Locate the cell with the specified text and output its (x, y) center coordinate. 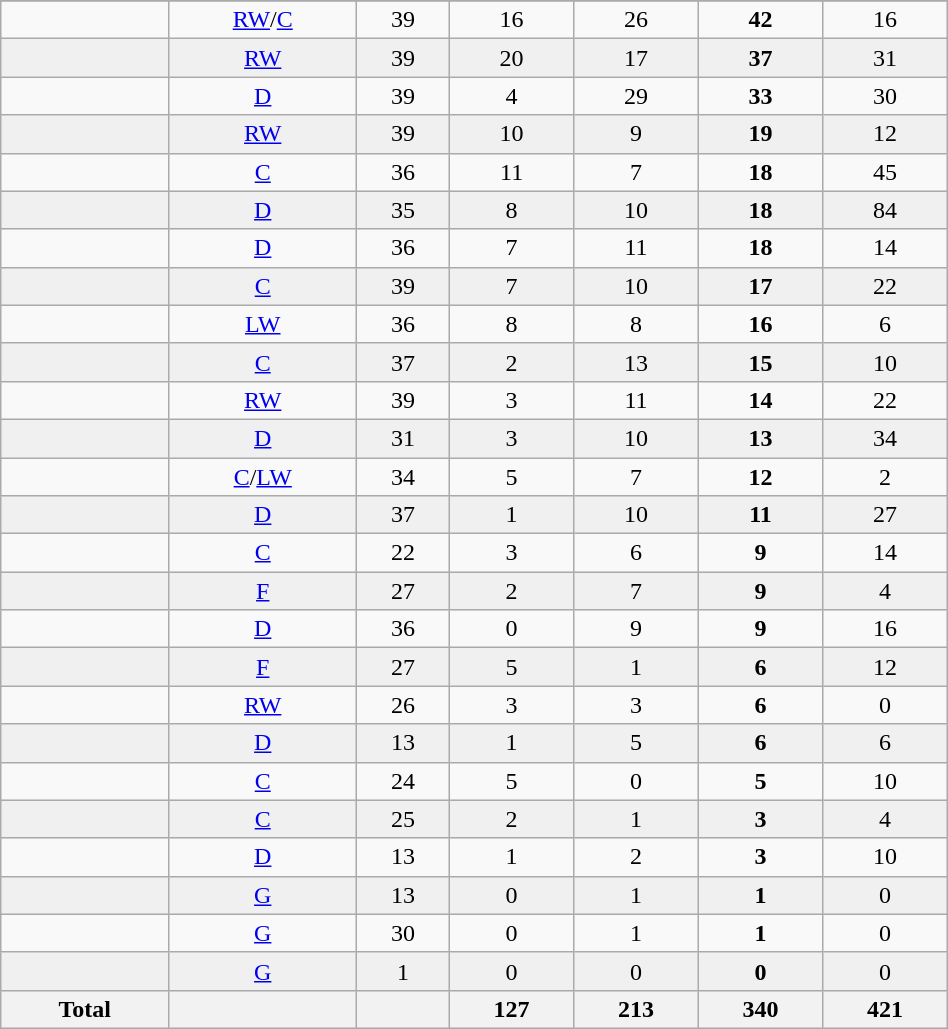
Total (85, 1009)
20 (511, 58)
213 (636, 1009)
RW/C (263, 20)
84 (886, 210)
C/LW (263, 477)
421 (886, 1009)
127 (511, 1009)
25 (404, 819)
35 (404, 210)
45 (886, 172)
LW (263, 324)
24 (404, 781)
42 (760, 20)
29 (636, 96)
340 (760, 1009)
19 (760, 134)
33 (760, 96)
15 (760, 362)
